Determine the (X, Y) coordinate at the center of the cell enclosing the given text.  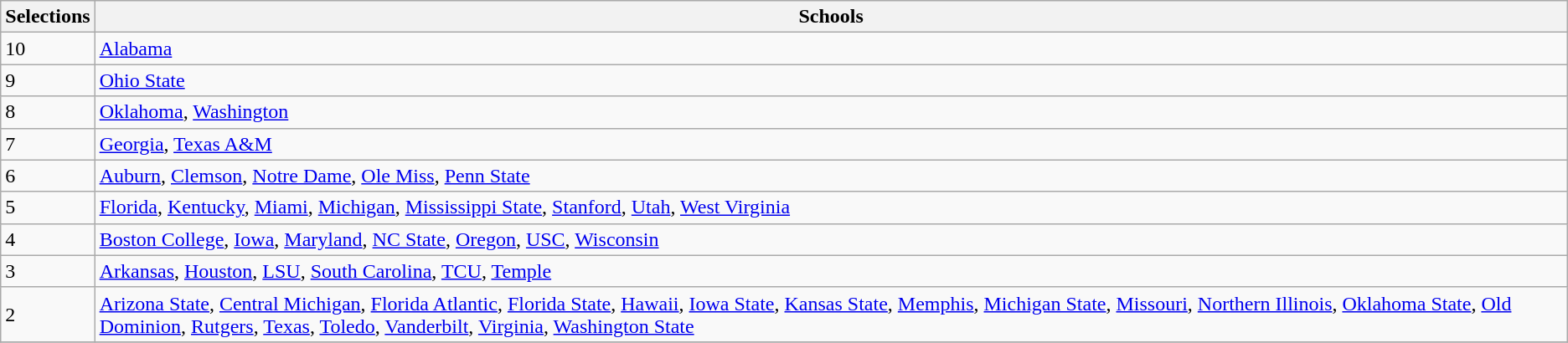
Alabama (831, 49)
7 (48, 144)
Auburn, Clemson, Notre Dame, Ole Miss, Penn State (831, 176)
Oklahoma, Washington (831, 112)
Selections (48, 17)
6 (48, 176)
Boston College, Iowa, Maryland, NC State, Oregon, USC, Wisconsin (831, 239)
8 (48, 112)
Arkansas, Houston, LSU, South Carolina, TCU, Temple (831, 271)
Ohio State (831, 80)
3 (48, 271)
9 (48, 80)
2 (48, 315)
Georgia, Texas A&M (831, 144)
Florida, Kentucky, Miami, Michigan, Mississippi State, Stanford, Utah, West Virginia (831, 207)
10 (48, 49)
Schools (831, 17)
5 (48, 207)
4 (48, 239)
